Detect which cell encompasses the target text, then output its [x, y] center coordinate. 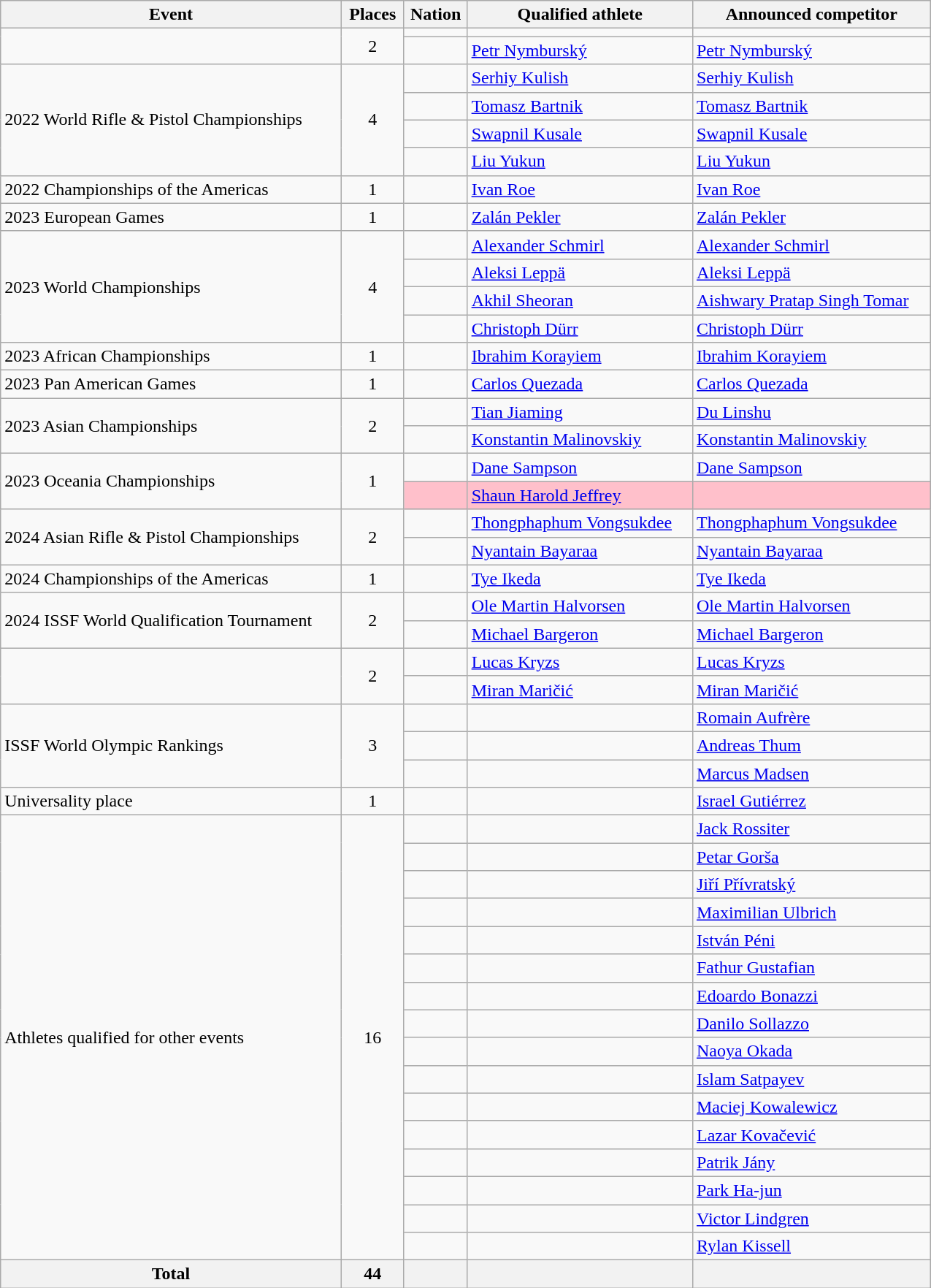
Athletes qualified for other events [171, 1037]
2023 Pan American Games [171, 384]
Lazar Kovačević [811, 1135]
Event [171, 15]
Islam Satpayev [811, 1079]
Victor Lindgren [811, 1218]
2024 Asian Rifle & Pistol Championships [171, 537]
Danilo Sollazzo [811, 1024]
Akhil Sheoran [580, 300]
Marcus Madsen [811, 774]
Romain Aufrère [811, 717]
Park Ha-jun [811, 1190]
Nation [435, 15]
István Péni [811, 940]
2023 African Championships [171, 357]
Jack Rossiter [811, 829]
16 [372, 1037]
Du Linshu [811, 412]
3 [372, 745]
Aishwary Pratap Singh Tomar [811, 300]
Total [171, 1274]
44 [372, 1274]
Universality place [171, 801]
Naoya Okada [811, 1051]
Rylan Kissell [811, 1246]
Places [372, 15]
2023 European Games [171, 217]
2023 World Championships [171, 286]
Jiří Přívratský [811, 885]
ISSF World Olympic Rankings [171, 745]
Qualified athlete [580, 15]
Andreas Thum [811, 745]
2022 World Rifle & Pistol Championships [171, 120]
Announced competitor [811, 15]
Maciej Kowalewicz [811, 1107]
2024 Championships of the Americas [171, 579]
2023 Oceania Championships [171, 481]
Israel Gutiérrez [811, 801]
Petar Gorša [811, 857]
Edoardo Bonazzi [811, 996]
Shaun Harold Jeffrey [580, 495]
2024 ISSF World Qualification Tournament [171, 620]
2023 Asian Championships [171, 426]
Fathur Gustafian [811, 968]
Maximilian Ulbrich [811, 912]
Patrik Jány [811, 1162]
Tian Jiaming [580, 412]
2022 Championships of the Americas [171, 189]
